Extract the [x, y] coordinate from the center of the cell holding the provided text.  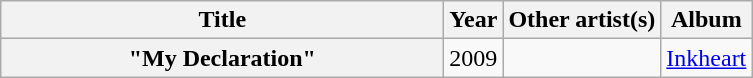
2009 [474, 58]
Year [474, 20]
Inkheart [706, 58]
"My Declaration" [222, 58]
Other artist(s) [582, 20]
Album [706, 20]
Title [222, 20]
